Return [X, Y] of the center of cell containing provided text 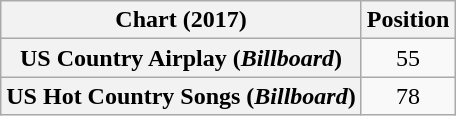
US Hot Country Songs (Billboard) [181, 96]
Position [408, 20]
78 [408, 96]
Chart (2017) [181, 20]
55 [408, 58]
US Country Airplay (Billboard) [181, 58]
